Pinpoint the cell where the given text exists, returning its [x, y] midpoint coordinate. 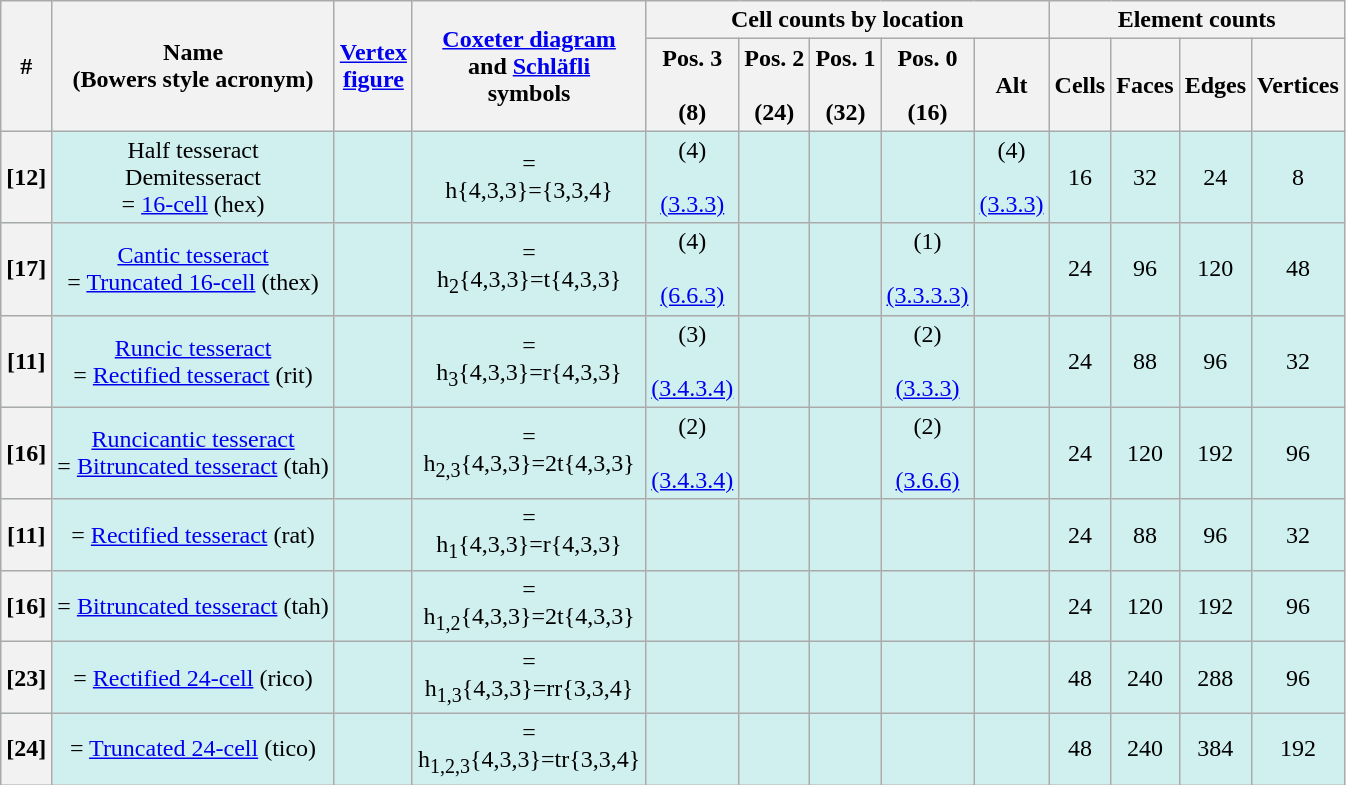
# [26, 66]
Faces [1145, 85]
= Rectified 24-cell (rico) [193, 678]
Vertices [1298, 85]
Cell counts by location [848, 20]
= h3{4,3,3}=r{4,3,3} [528, 361]
= Rectified tesseract (rat) [193, 534]
= h1,3{4,3,3}=rr{3,3,4} [528, 678]
= h1,2{4,3,3}=2t{4,3,3} [528, 606]
= h2,3{4,3,3}=2t{4,3,3} [528, 453]
384 [1215, 748]
= h{4,3,3}={3,3,4} [528, 177]
Cells [1080, 85]
(1)(3.3.3.3) [928, 269]
Vertexfigure [373, 66]
Pos. 1(32) [846, 85]
Pos. 2(24) [774, 85]
Coxeter diagramand Schläflisymbols [528, 66]
16 [1080, 177]
Runcic tesseract= Rectified tesseract (rit) [193, 361]
[24] [26, 748]
Half tesseractDemitesseract= 16-cell (hex) [193, 177]
(2)(3.3.3) [928, 361]
Edges [1215, 85]
= h2{4,3,3}=t{4,3,3} [528, 269]
[17] [26, 269]
Element counts [1196, 20]
(3)(3.4.3.4) [692, 361]
Alt [1012, 85]
(2)(3.4.3.4) [692, 453]
= h1{4,3,3}=r{4,3,3} [528, 534]
(4)(6.6.3) [692, 269]
8 [1298, 177]
Pos. 3(8) [692, 85]
= h1,2,3{4,3,3}=tr{3,3,4} [528, 748]
Pos. 0(16) [928, 85]
[23] [26, 678]
(2)(3.6.6) [928, 453]
288 [1215, 678]
Name(Bowers style acronym) [193, 66]
[12] [26, 177]
= Bitruncated tesseract (tah) [193, 606]
Cantic tesseract= Truncated 16-cell (thex) [193, 269]
= Truncated 24-cell (tico) [193, 748]
Runcicantic tesseract= Bitruncated tesseract (tah) [193, 453]
